Scan for the cell matching the given text and deliver its (x, y) coordinate at center. 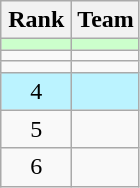
Rank (36, 20)
5 (36, 129)
4 (36, 91)
Team (106, 20)
6 (36, 167)
